Determine the [X, Y] coordinate at the center of the cell enclosing the given text.  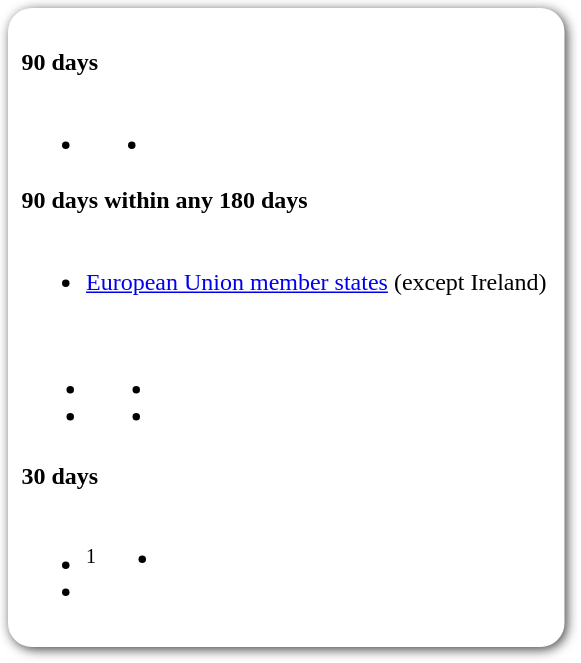
90 days 90 days within any 180 days European Union member states (except Ireland) 30 days 1 [286, 328]
European Union member states (except Ireland) [286, 338]
1 [60, 561]
